Extract the (X, Y) coordinate from the center of the cell holding the provided text.  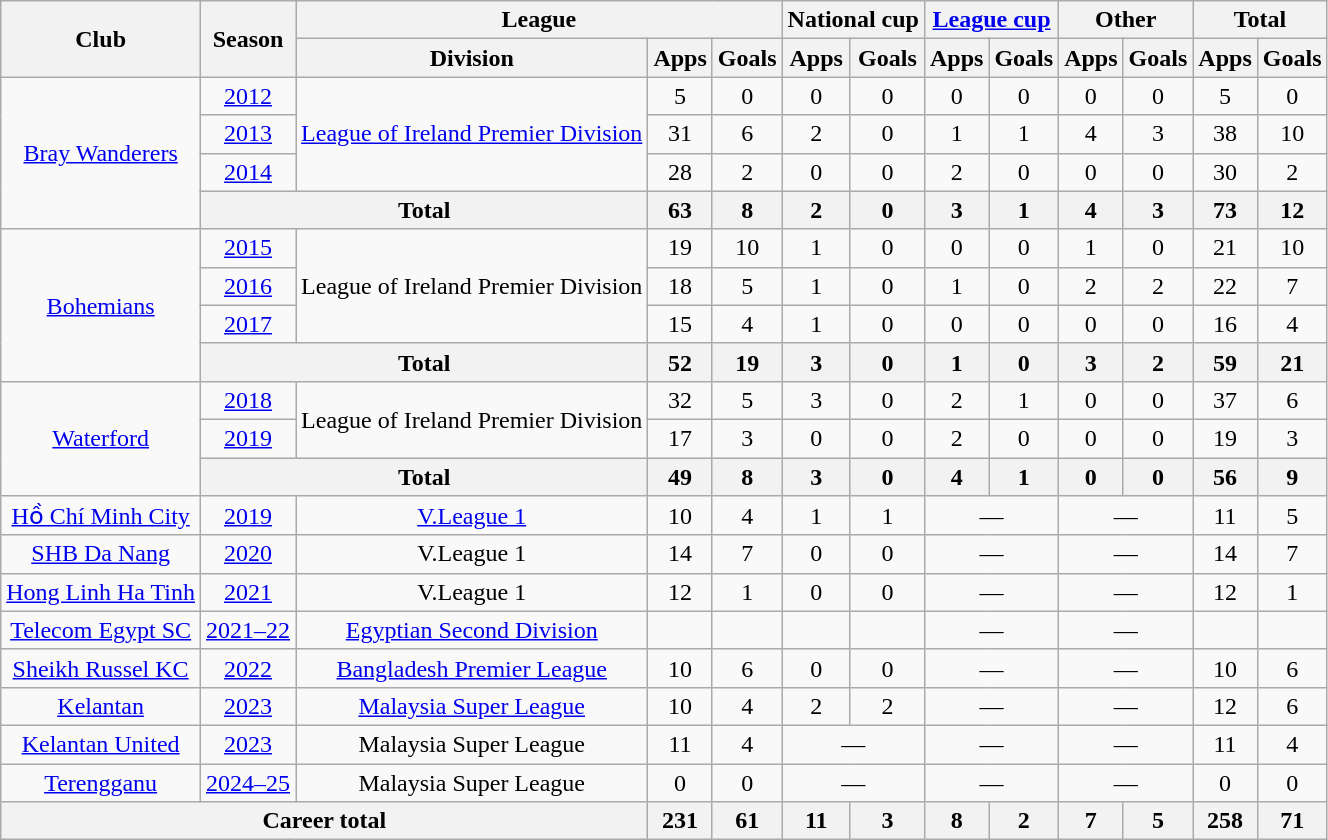
2015 (248, 248)
31 (680, 134)
2013 (248, 134)
18 (680, 286)
56 (1225, 477)
2024–25 (248, 783)
2017 (248, 324)
9 (1292, 477)
2021 (248, 592)
Bangladesh Premier League (472, 668)
32 (680, 400)
2020 (248, 554)
73 (1225, 210)
Telecom Egypt SC (101, 630)
Kelantan (101, 706)
2018 (248, 400)
61 (747, 821)
League cup (991, 20)
Terengganu (101, 783)
38 (1225, 134)
Waterford (101, 438)
30 (1225, 172)
Bohemians (101, 305)
Career total (324, 821)
Club (101, 39)
17 (680, 438)
League (539, 20)
2022 (248, 668)
Other (1126, 20)
231 (680, 821)
Hong Linh Ha Tinh (101, 592)
49 (680, 477)
National cup (853, 20)
Hồ Chí Minh City (101, 516)
Season (248, 39)
2021–22 (248, 630)
2012 (248, 96)
Sheikh Russel KC (101, 668)
28 (680, 172)
2014 (248, 172)
59 (1225, 362)
Bray Wanderers (101, 153)
71 (1292, 821)
63 (680, 210)
52 (680, 362)
15 (680, 324)
Kelantan United (101, 744)
Egyptian Second Division (472, 630)
Division (472, 58)
22 (1225, 286)
16 (1225, 324)
2016 (248, 286)
SHB Da Nang (101, 554)
258 (1225, 821)
37 (1225, 400)
